Scan for the cell matching the given text and deliver its (X, Y) coordinate at center. 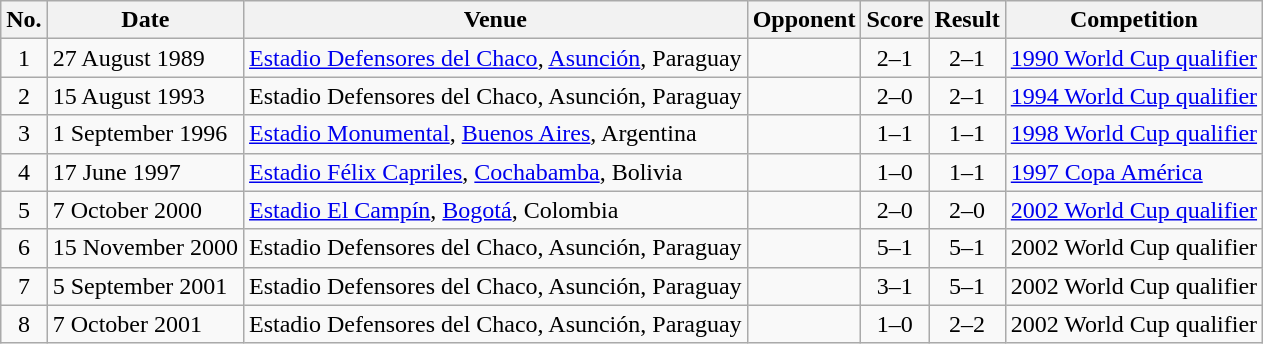
1994 World Cup qualifier (1134, 96)
3 (24, 134)
Competition (1134, 20)
Date (145, 20)
Estadio Félix Capriles, Cochabamba, Bolivia (496, 172)
8 (24, 324)
Venue (496, 20)
5 (24, 210)
4 (24, 172)
Opponent (804, 20)
6 (24, 248)
1997 Copa América (1134, 172)
3–1 (895, 286)
1990 World Cup qualifier (1134, 58)
7 October 2000 (145, 210)
7 (24, 286)
1 (24, 58)
1 September 1996 (145, 134)
15 November 2000 (145, 248)
2–2 (967, 324)
27 August 1989 (145, 58)
5 September 2001 (145, 286)
Estadio Monumental, Buenos Aires, Argentina (496, 134)
1998 World Cup qualifier (1134, 134)
Result (967, 20)
15 August 1993 (145, 96)
2 (24, 96)
17 June 1997 (145, 172)
7 October 2001 (145, 324)
Score (895, 20)
No. (24, 20)
Estadio El Campín, Bogotá, Colombia (496, 210)
